Output the [x, y] coordinate of the center of the cell containing the given text.  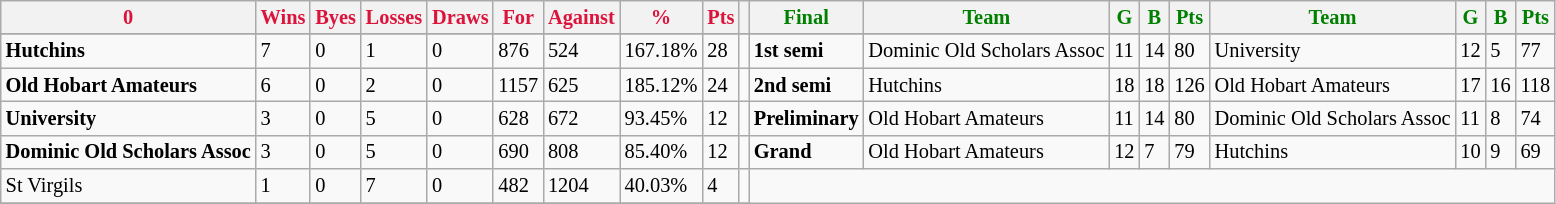
Final [806, 17]
126 [1189, 85]
% [662, 17]
524 [582, 51]
74 [1536, 118]
Byes [335, 17]
6 [284, 85]
For [518, 17]
690 [518, 152]
69 [1536, 152]
1st semi [806, 51]
2 [394, 85]
482 [518, 186]
77 [1536, 51]
118 [1536, 85]
85.40% [662, 152]
10 [1470, 152]
Against [582, 17]
28 [720, 51]
Losses [394, 17]
628 [518, 118]
167.18% [662, 51]
185.12% [662, 85]
808 [582, 152]
4 [720, 186]
Draws [460, 17]
Grand [806, 152]
24 [720, 85]
1204 [582, 186]
Preliminary [806, 118]
16 [1501, 85]
79 [1189, 152]
876 [518, 51]
625 [582, 85]
2nd semi [806, 85]
17 [1470, 85]
8 [1501, 118]
9 [1501, 152]
40.03% [662, 186]
Wins [284, 17]
1157 [518, 85]
672 [582, 118]
93.45% [662, 118]
St Virgils [128, 186]
